Detect which cell encompasses the target text, then output its [X, Y] center coordinate. 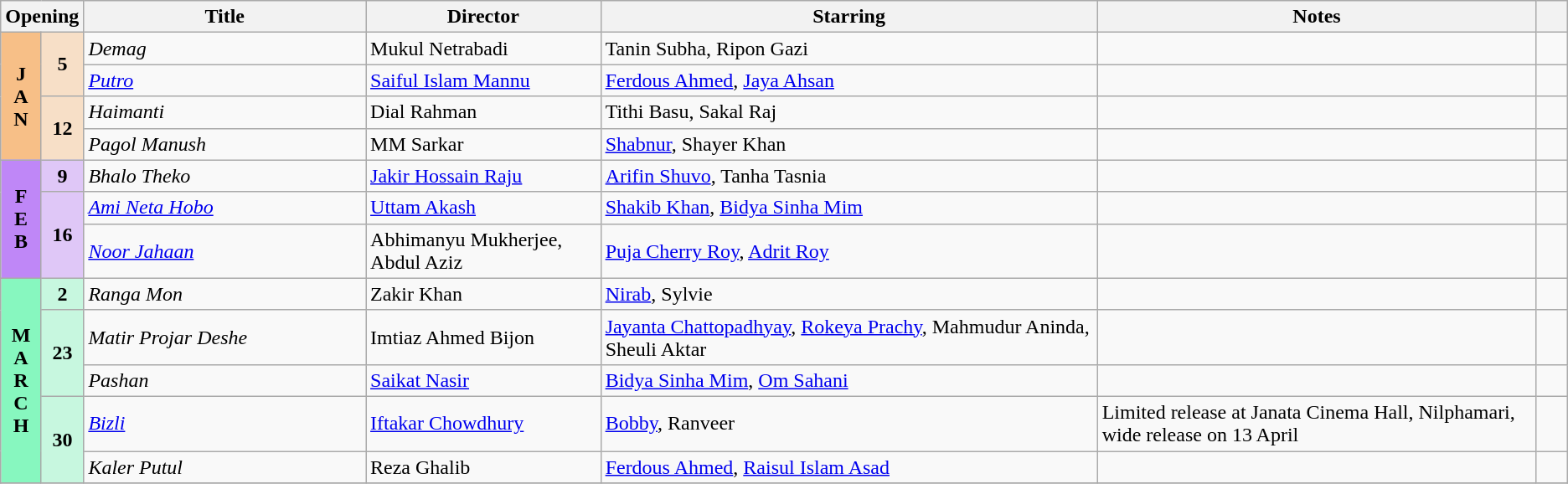
Tanin Subha, Ripon Gazi [849, 49]
Jakir Hossain Raju [484, 176]
Opening [42, 17]
Title [224, 17]
Nirab, Sylvie [849, 294]
Putro [224, 80]
2 [62, 294]
Bizli [224, 424]
5 [62, 64]
Imtiaz Ahmed Bijon [484, 337]
Abhimanyu Mukherjee, Abdul Aziz [484, 251]
Kaler Putul [224, 466]
Bidya Sinha Mim, Om Sahani [849, 380]
JAN [22, 96]
9 [62, 176]
12 [62, 128]
Director [484, 17]
MARCH [22, 380]
Mukul Netrabadi [484, 49]
Matir Projar Deshe [224, 337]
MM Sarkar [484, 144]
Puja Cherry Roy, Adrit Roy [849, 251]
23 [62, 353]
Noor Jahaan [224, 251]
Ranga Mon [224, 294]
Demag [224, 49]
Pagol Manush [224, 144]
FEB [22, 219]
Saiful Islam Mannu [484, 80]
Ferdous Ahmed, Raisul Islam Asad [849, 466]
Iftakar Chowdhury [484, 424]
Bobby, Ranveer [849, 424]
Ami Neta Hobo [224, 208]
Bhalo Theko [224, 176]
Haimanti [224, 112]
Shabnur, Shayer Khan [849, 144]
Shakib Khan, Bidya Sinha Mim [849, 208]
Starring [849, 17]
Tithi Basu, Sakal Raj [849, 112]
Arifin Shuvo, Tanha Tasnia [849, 176]
Notes [1317, 17]
Dial Rahman [484, 112]
30 [62, 439]
Jayanta Chattopadhyay, Rokeya Prachy, Mahmudur Aninda, Sheuli Aktar [849, 337]
Reza Ghalib [484, 466]
Limited release at Janata Cinema Hall, Nilphamari, wide release on 13 April [1317, 424]
Pashan [224, 380]
16 [62, 234]
Zakir Khan [484, 294]
Ferdous Ahmed, Jaya Ahsan [849, 80]
Saikat Nasir [484, 380]
Uttam Akash [484, 208]
